Output the (x, y) coordinate of the center of the cell containing the given text.  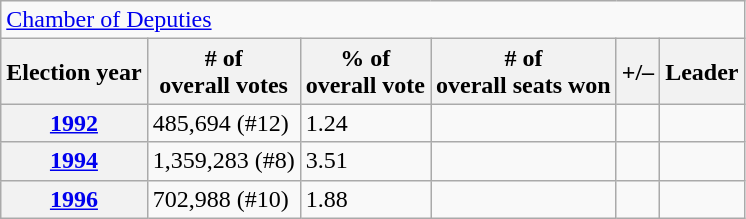
1.24 (365, 123)
3.51 (365, 161)
702,988 (#10) (224, 199)
+/– (638, 72)
Chamber of Deputies (372, 20)
# ofoverall votes (224, 72)
Election year (74, 72)
1,359,283 (#8) (224, 161)
Leader (702, 72)
1992 (74, 123)
1996 (74, 199)
1.88 (365, 199)
% ofoverall vote (365, 72)
485,694 (#12) (224, 123)
1994 (74, 161)
# ofoverall seats won (524, 72)
